Search for the cell housing the specified text and yield its (X, Y) center coordinate. 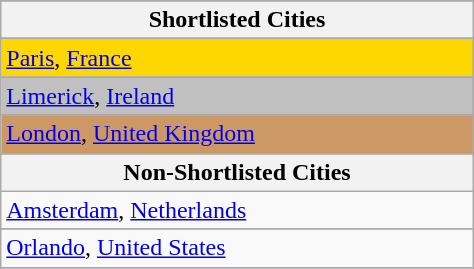
Non-Shortlisted Cities (237, 172)
Paris, France (237, 58)
Orlando, United States (237, 248)
Shortlisted Cities (237, 20)
Amsterdam, Netherlands (237, 210)
Limerick, Ireland (237, 96)
London, United Kingdom (237, 134)
